For the text-containing cell, return its midpoint in [x, y] coordinate format. 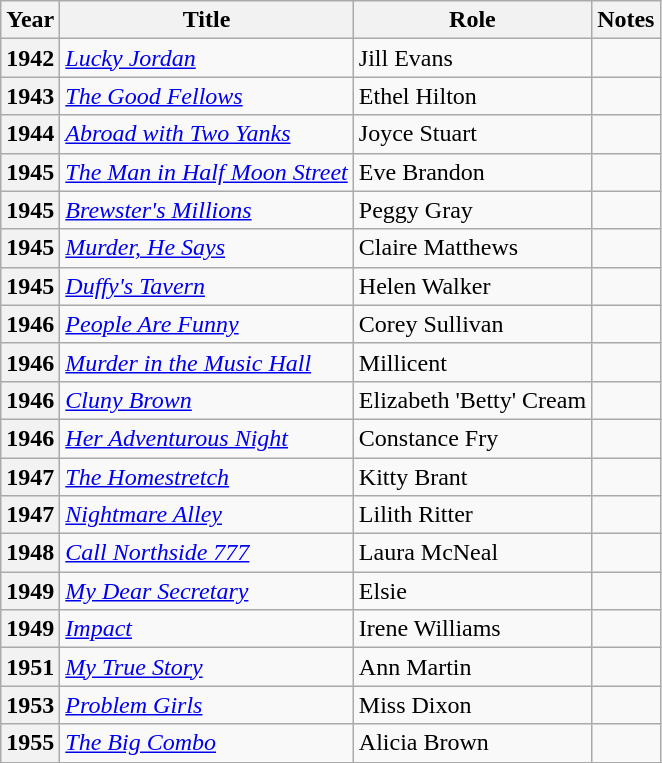
Helen Walker [472, 286]
Impact [206, 629]
1944 [30, 134]
Murder, He Says [206, 248]
The Man in Half Moon Street [206, 172]
Brewster's Millions [206, 210]
Miss Dixon [472, 705]
Abroad with Two Yanks [206, 134]
Duffy's Tavern [206, 286]
Elizabeth 'Betty' Cream [472, 400]
1943 [30, 96]
1942 [30, 58]
Call Northside 777 [206, 553]
1948 [30, 553]
1953 [30, 705]
1955 [30, 743]
Joyce Stuart [472, 134]
Problem Girls [206, 705]
Peggy Gray [472, 210]
Constance Fry [472, 438]
People Are Funny [206, 324]
The Big Combo [206, 743]
Irene Williams [472, 629]
The Good Fellows [206, 96]
Lucky Jordan [206, 58]
My Dear Secretary [206, 591]
Nightmare Alley [206, 515]
Title [206, 20]
Lilith Ritter [472, 515]
Cluny Brown [206, 400]
Claire Matthews [472, 248]
Year [30, 20]
1951 [30, 667]
Corey Sullivan [472, 324]
Millicent [472, 362]
Her Adventurous Night [206, 438]
Alicia Brown [472, 743]
Murder in the Music Hall [206, 362]
The Homestretch [206, 477]
Eve Brandon [472, 172]
My True Story [206, 667]
Jill Evans [472, 58]
Ann Martin [472, 667]
Role [472, 20]
Ethel Hilton [472, 96]
Kitty Brant [472, 477]
Elsie [472, 591]
Notes [626, 20]
Laura McNeal [472, 553]
